Provide the [x, y] coordinate of the cell's center where the given text is located.  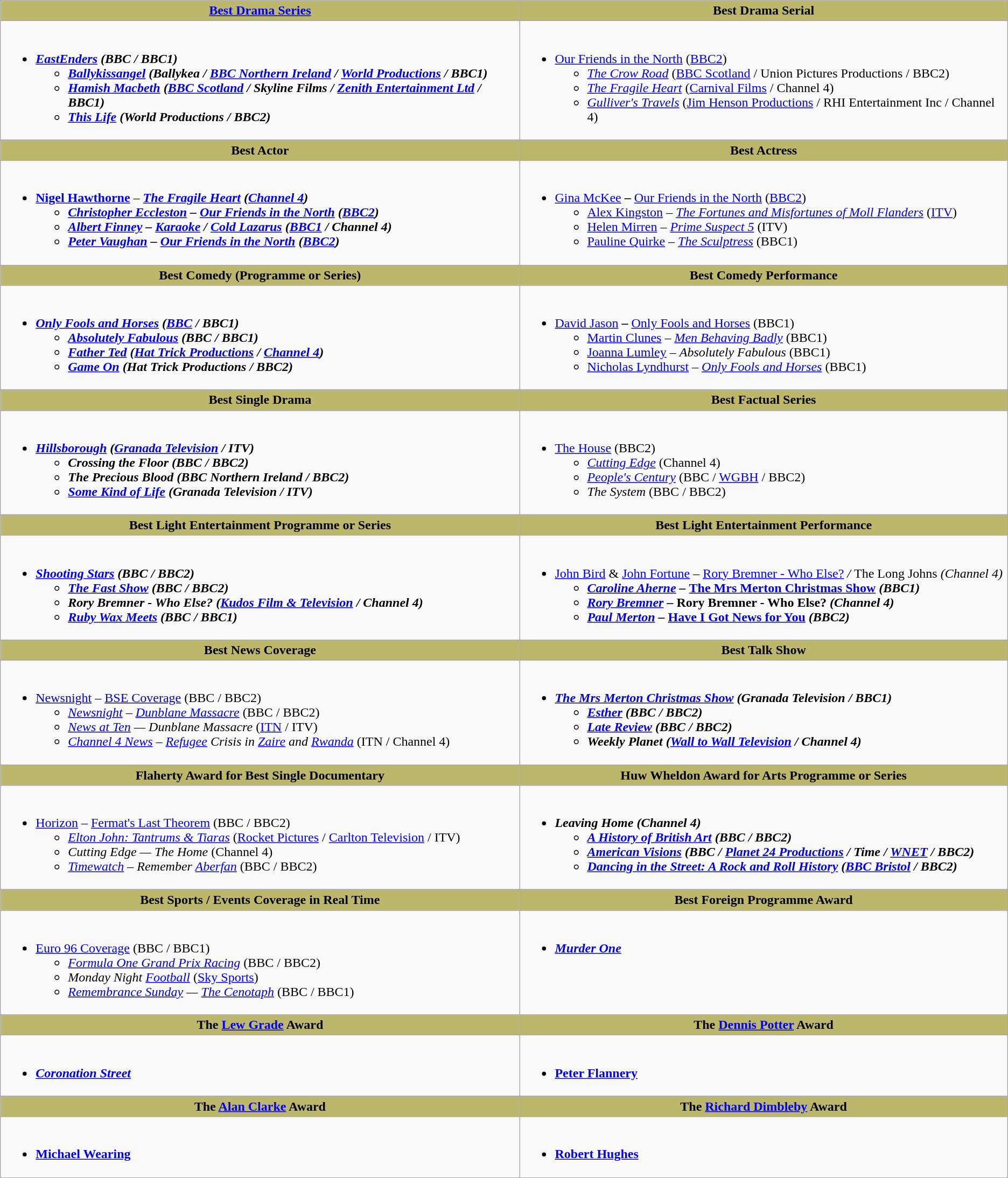
The Alan Clarke Award [260, 1106]
Best Comedy (Programme or Series) [260, 275]
The House (BBC2)Cutting Edge (Channel 4)People's Century (BBC / WGBH / BBC2)The System (BBC / BBC2) [764, 462]
Shooting Stars (BBC / BBC2)The Fast Show (BBC / BBC2)Rory Bremner - Who Else? (Kudos Film & Television / Channel 4)Ruby Wax Meets (BBC / BBC1) [260, 587]
Best Single Drama [260, 400]
Best Light Entertainment Programme or Series [260, 525]
Coronation Street [260, 1066]
Best Actor [260, 150]
Murder One [764, 963]
Best Drama Series [260, 11]
Best Foreign Programme Award [764, 900]
Best Sports / Events Coverage in Real Time [260, 900]
The Richard Dimbleby Award [764, 1106]
Michael Wearing [260, 1147]
Best Actress [764, 150]
The Dennis Potter Award [764, 1025]
Best Comedy Performance [764, 275]
Robert Hughes [764, 1147]
The Lew Grade Award [260, 1025]
Best Drama Serial [764, 11]
Huw Wheldon Award for Arts Programme or Series [764, 775]
Best Talk Show [764, 650]
Best News Coverage [260, 650]
Flaherty Award for Best Single Documentary [260, 775]
Peter Flannery [764, 1066]
Best Light Entertainment Performance [764, 525]
Best Factual Series [764, 400]
